Capture the cell that displays the provided text and extract its [x, y] central coordinate. 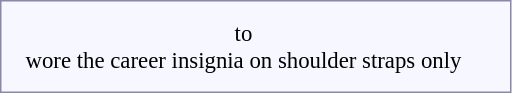
to wore the career insignia on shoulder straps only [244, 46]
